Provide the (X, Y) coordinate of the cell's center where the given text is located.  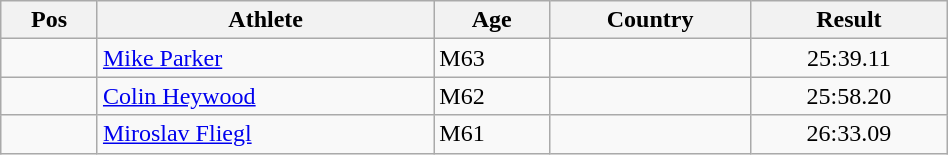
Result (850, 20)
Country (650, 20)
Mike Parker (265, 58)
Colin Heywood (265, 96)
Miroslav Fliegl (265, 134)
25:39.11 (850, 58)
Age (492, 20)
M61 (492, 134)
25:58.20 (850, 96)
26:33.09 (850, 134)
Pos (50, 20)
M62 (492, 96)
M63 (492, 58)
Athlete (265, 20)
